Return the (X, Y) coordinate for the center point of the cell that contains the specified text.  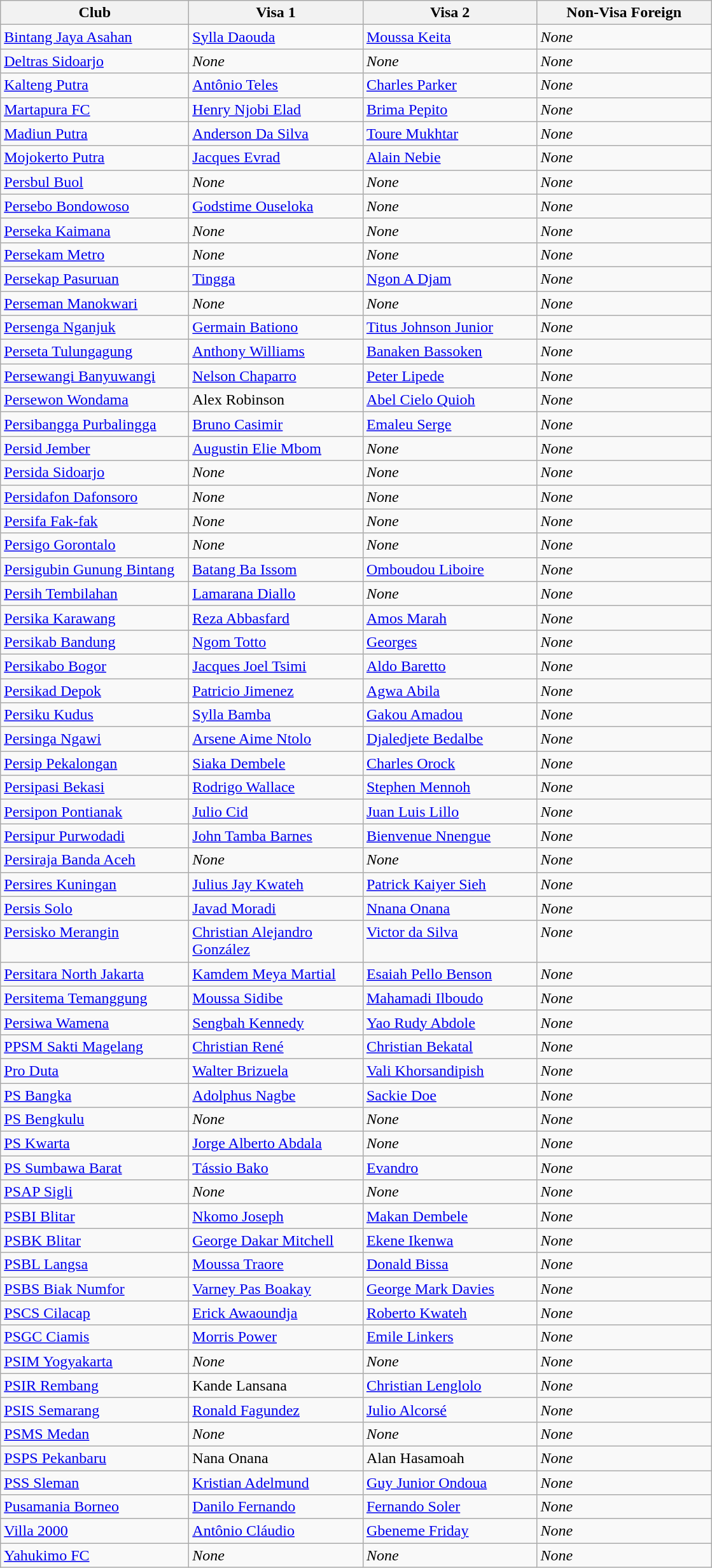
PSIS Semarang (95, 1410)
Persekam Metro (95, 254)
Persipon Pontianak (95, 812)
Victor da Silva (450, 941)
Persih Tembilahan (95, 593)
Non-Visa Foreign (624, 13)
Guy Junior Ondoua (450, 1483)
Henry Njobi Elad (276, 109)
Julius Jay Kwateh (276, 884)
John Tamba Barnes (276, 836)
PSIM Yogyakarta (95, 1361)
Juan Luis Lillo (450, 812)
Abel Cielo Quioh (450, 400)
Visa 2 (450, 13)
PSPS Pekanbaru (95, 1458)
Pusamania Borneo (95, 1507)
Mojokerto Putra (95, 158)
PS Sumbawa Barat (95, 1168)
Charles Parker (450, 85)
Moussa Traore (276, 1265)
Kristian Adelmund (276, 1483)
PSGC Ciamis (95, 1337)
Sylla Bamba (276, 715)
Omboudou Liboire (450, 569)
Gbeneme Friday (450, 1531)
Persipur Purwodadi (95, 836)
Persifa Fak-fak (95, 521)
Sackie Doe (450, 1095)
Batang Ba Issom (276, 569)
Morris Power (276, 1337)
Nelson Chaparro (276, 376)
Madiun Putra (95, 134)
Persekap Pasuruan (95, 279)
Stephen Mennoh (450, 787)
Ekene Ikenwa (450, 1240)
Persewangi Banyuwangi (95, 376)
Kamdem Meya Martial (276, 974)
Persenga Nganjuk (95, 328)
Anderson Da Silva (276, 134)
Perseka Kaimana (95, 230)
Christian René (276, 1046)
Moussa Sidibe (276, 998)
Persiku Kudus (95, 715)
Adolphus Nagbe (276, 1095)
Alex Robinson (276, 400)
Persis Solo (95, 908)
PPSM Sakti Magelang (95, 1046)
Walter Brizuela (276, 1071)
Perseman Manokwari (95, 303)
Jacques Evrad (276, 158)
Brima Pepito (450, 109)
Varney Pas Boakay (276, 1289)
Martapura FC (95, 109)
Nkomo Joseph (276, 1216)
Titus Johnson Junior (450, 328)
Persigubin Gunung Bintang (95, 569)
Donald Bissa (450, 1265)
Ngon A Djam (450, 279)
Persiraja Banda Aceh (95, 860)
Bintang Jaya Asahan (95, 37)
Kande Lansana (276, 1385)
Rodrigo Wallace (276, 787)
Visa 1 (276, 13)
Christian Lenglolo (450, 1385)
Siaka Dembele (276, 763)
Ngom Totto (276, 642)
Tássio Bako (276, 1168)
Club (95, 13)
Tingga (276, 279)
Persikad Depok (95, 690)
Persitara North Jakarta (95, 974)
PSAP Sigli (95, 1192)
PSMS Medan (95, 1434)
Bruno Casimir (276, 424)
Reza Abbasfard (276, 618)
Vali Khorsandipish (450, 1071)
Persikab Bandung (95, 642)
Emaleu Serge (450, 424)
Anthony Williams (276, 352)
Lamarana Diallo (276, 593)
Persip Pekalongan (95, 763)
Patrick Kaiyer Sieh (450, 884)
Villa 2000 (95, 1531)
Persitema Temanggung (95, 998)
Roberto Kwateh (450, 1313)
Persisko Merangin (95, 941)
PSS Sleman (95, 1483)
Sengbah Kennedy (276, 1022)
Makan Dembele (450, 1216)
PSBS Biak Numfor (95, 1289)
Persinga Ngawi (95, 739)
PS Bangka (95, 1095)
PS Bengkulu (95, 1120)
Toure Mukhtar (450, 134)
Julio Cid (276, 812)
Bienvenue Nnengue (450, 836)
Patricio Jimenez (276, 690)
Deltras Sidoarjo (95, 61)
PSCS Cilacap (95, 1313)
Alain Nebie (450, 158)
Aldo Baretto (450, 666)
Persbul Buol (95, 182)
Persebo Bondowoso (95, 206)
Perseta Tulungagung (95, 352)
Yao Rudy Abdole (450, 1022)
Javad Moradi (276, 908)
Antônio Cláudio (276, 1531)
Peter Lipede (450, 376)
Yahukimo FC (95, 1555)
Persidafon Dafonsoro (95, 497)
Mahamadi Ilboudo (450, 998)
Augustin Elie Mbom (276, 448)
Persibangga Purbalingga (95, 424)
Djaledjete Bedalbe (450, 739)
Kalteng Putra (95, 85)
Agwa Abila (450, 690)
Charles Orock (450, 763)
PSBI Blitar (95, 1216)
Godstime Ouseloka (276, 206)
Christian Alejandro González (276, 941)
Christian Bekatal (450, 1046)
Persewon Wondama (95, 400)
Persika Karawang (95, 618)
Gakou Amadou (450, 715)
Germain Bationo (276, 328)
Julio Alcorsé (450, 1410)
Jacques Joel Tsimi (276, 666)
Esaiah Pello Benson (450, 974)
Persires Kuningan (95, 884)
Erick Awaoundja (276, 1313)
Sylla Daouda (276, 37)
Jorge Alberto Abdala (276, 1144)
Amos Marah (450, 618)
Nana Onana (276, 1458)
Evandro (450, 1168)
Banaken Bassoken (450, 352)
Persikabo Bogor (95, 666)
Persid Jember (95, 448)
George Mark Davies (450, 1289)
PSBK Blitar (95, 1240)
PS Kwarta (95, 1144)
Persipasi Bekasi (95, 787)
Fernando Soler (450, 1507)
Nnana Onana (450, 908)
PSBL Langsa (95, 1265)
Emile Linkers (450, 1337)
Danilo Fernando (276, 1507)
PSIR Rembang (95, 1385)
George Dakar Mitchell (276, 1240)
Ronald Fagundez (276, 1410)
Persida Sidoarjo (95, 473)
Arsene Aime Ntolo (276, 739)
Antônio Teles (276, 85)
Alan Hasamoah (450, 1458)
Georges (450, 642)
Moussa Keita (450, 37)
Persigo Gorontalo (95, 545)
Pro Duta (95, 1071)
Persiwa Wamena (95, 1022)
